Find where the given text appears and provide that cell's center as [x, y] coordinate. 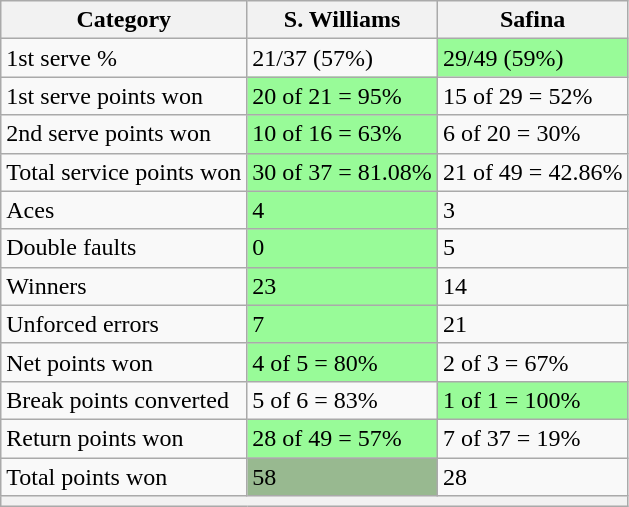
21/37 (57%) [342, 58]
1st serve % [124, 58]
2 of 3 = 67% [532, 362]
3 [532, 210]
Total points won [124, 477]
30 of 37 = 81.08% [342, 172]
Return points won [124, 438]
6 of 20 = 30% [532, 134]
21 [532, 324]
28 of 49 = 57% [342, 438]
Aces [124, 210]
21 of 49 = 42.86% [532, 172]
23 [342, 286]
20 of 21 = 95% [342, 96]
Winners [124, 286]
Unforced errors [124, 324]
5 [532, 248]
0 [342, 248]
7 [342, 324]
4 [342, 210]
29/49 (59%) [532, 58]
Total service points won [124, 172]
Double faults [124, 248]
10 of 16 = 63% [342, 134]
1st serve points won [124, 96]
S. Williams [342, 20]
Safina [532, 20]
Break points converted [124, 400]
5 of 6 = 83% [342, 400]
2nd serve points won [124, 134]
4 of 5 = 80% [342, 362]
Category [124, 20]
7 of 37 = 19% [532, 438]
58 [342, 477]
1 of 1 = 100% [532, 400]
Net points won [124, 362]
28 [532, 477]
14 [532, 286]
15 of 29 = 52% [532, 96]
